Scan for the cell matching the given text and deliver its [X, Y] coordinate at center. 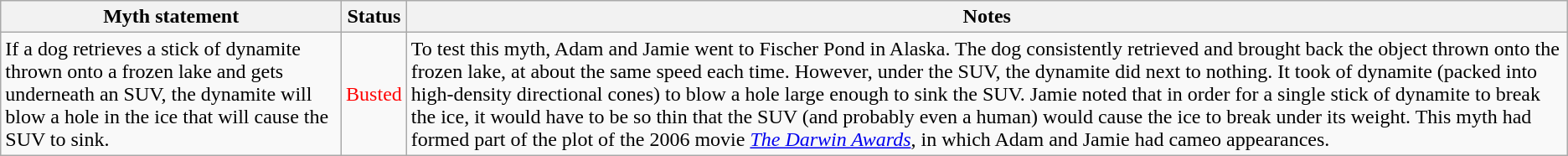
Busted [374, 94]
Myth statement [171, 17]
Status [374, 17]
Notes [987, 17]
